Detect which cell encompasses the target text, then output its (x, y) center coordinate. 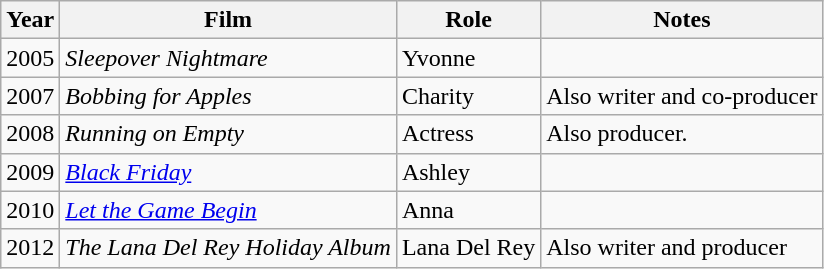
2008 (30, 134)
Also writer and co-producer (682, 96)
Film (228, 20)
Yvonne (468, 58)
Bobbing for Apples (228, 96)
Actress (468, 134)
2009 (30, 172)
Black Friday (228, 172)
Also writer and producer (682, 248)
Also producer. (682, 134)
Anna (468, 210)
2005 (30, 58)
The Lana Del Rey Holiday Album (228, 248)
Lana Del Rey (468, 248)
Charity (468, 96)
Let the Game Begin (228, 210)
Ashley (468, 172)
Year (30, 20)
Sleepover Nightmare (228, 58)
2010 (30, 210)
2007 (30, 96)
Notes (682, 20)
Running on Empty (228, 134)
Role (468, 20)
2012 (30, 248)
